Find where the given text appears and provide that cell's center as [X, Y] coordinate. 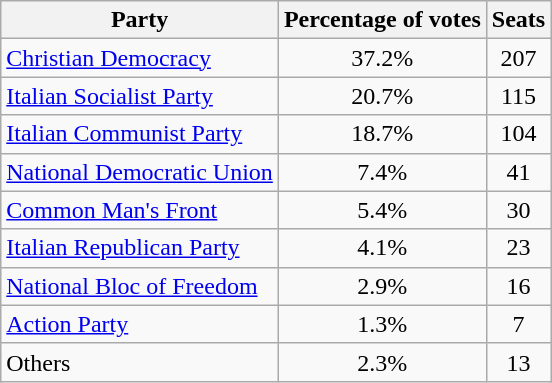
207 [518, 58]
23 [518, 248]
2.3% [382, 362]
Party [140, 20]
7 [518, 324]
Italian Communist Party [140, 134]
104 [518, 134]
Percentage of votes [382, 20]
7.4% [382, 172]
National Bloc of Freedom [140, 286]
Common Man's Front [140, 210]
30 [518, 210]
National Democratic Union [140, 172]
4.1% [382, 248]
Christian Democracy [140, 58]
41 [518, 172]
16 [518, 286]
1.3% [382, 324]
Others [140, 362]
37.2% [382, 58]
Italian Socialist Party [140, 96]
Italian Republican Party [140, 248]
Action Party [140, 324]
13 [518, 362]
Seats [518, 20]
5.4% [382, 210]
18.7% [382, 134]
115 [518, 96]
20.7% [382, 96]
2.9% [382, 286]
